For the text-containing cell, return its midpoint in [X, Y] coordinate format. 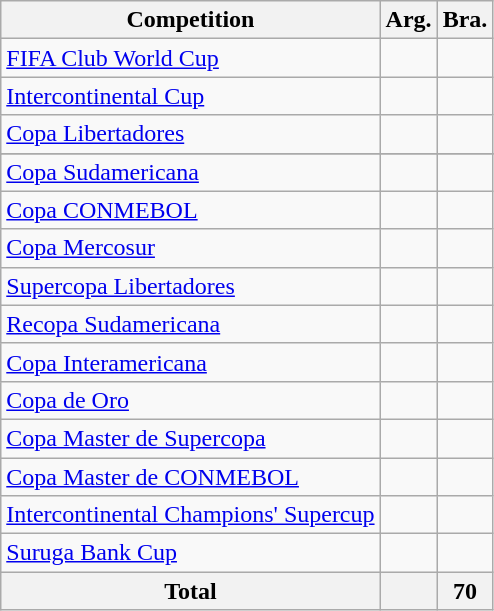
Intercontinental Cup [190, 96]
Copa Master de CONMEBOL [190, 477]
Copa Libertadores [190, 134]
Arg. [408, 20]
Copa Mercosur [190, 248]
Suruga Bank Cup [190, 553]
Copa de Oro [190, 400]
Total [190, 591]
Copa Interamericana [190, 362]
Intercontinental Champions' Supercup [190, 515]
70 [465, 591]
Supercopa Libertadores [190, 286]
Copa Master de Supercopa [190, 438]
Bra. [465, 20]
Recopa Sudamericana [190, 324]
Copa CONMEBOL [190, 210]
Competition [190, 20]
FIFA Club World Cup [190, 58]
Copa Sudamericana [190, 172]
